From the cell containing the given text, extract its center point as (x, y) coordinate. 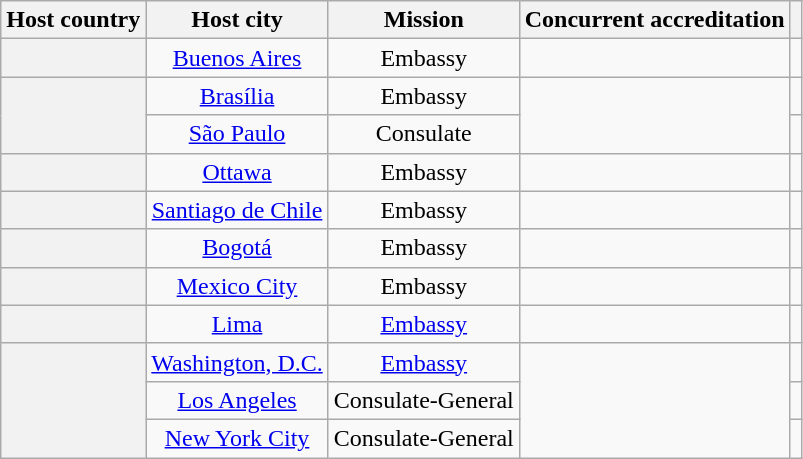
New York City (237, 438)
Santiago de Chile (237, 210)
São Paulo (237, 134)
Lima (237, 324)
Washington, D.C. (237, 362)
Los Angeles (237, 400)
Ottawa (237, 172)
Brasília (237, 96)
Mission (424, 20)
Consulate (424, 134)
Buenos Aires (237, 58)
Mexico City (237, 286)
Concurrent accreditation (654, 20)
Bogotá (237, 248)
Host city (237, 20)
Host country (74, 20)
